Scan for the cell matching the given text and deliver its [X, Y] coordinate at center. 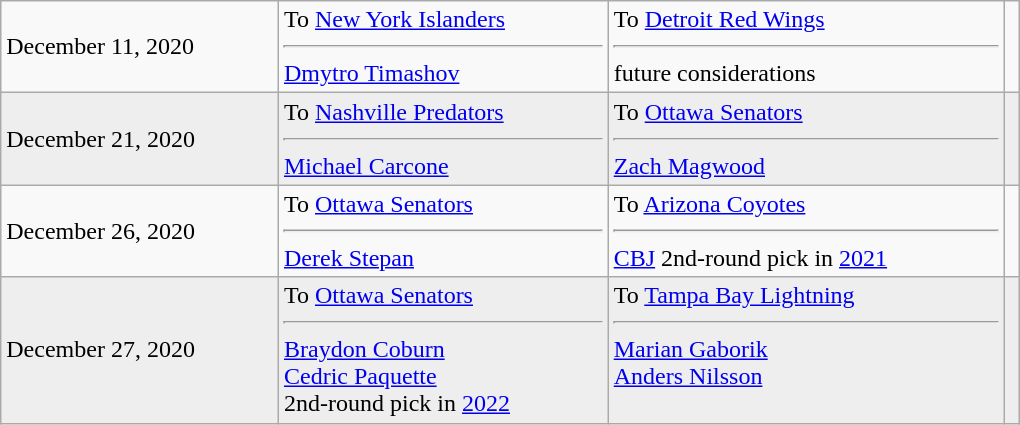
December 11, 2020 [140, 47]
December 27, 2020 [140, 350]
To Ottawa SenatorsZach Magwood [806, 139]
To Tampa Bay LightningMarian GaborikAnders Nilsson [806, 350]
December 26, 2020 [140, 231]
December 21, 2020 [140, 139]
To Nashville PredatorsMichael Carcone [443, 139]
To New York IslandersDmytro Timashov [443, 47]
To Detroit Red Wingsfuture considerations [806, 47]
To Ottawa SenatorsDerek Stepan [443, 231]
To Arizona CoyotesCBJ 2nd-round pick in 2021 [806, 231]
To Ottawa SenatorsBraydon CoburnCedric Paquette2nd-round pick in 2022 [443, 350]
